From the cell containing the given text, extract its center point as [x, y] coordinate. 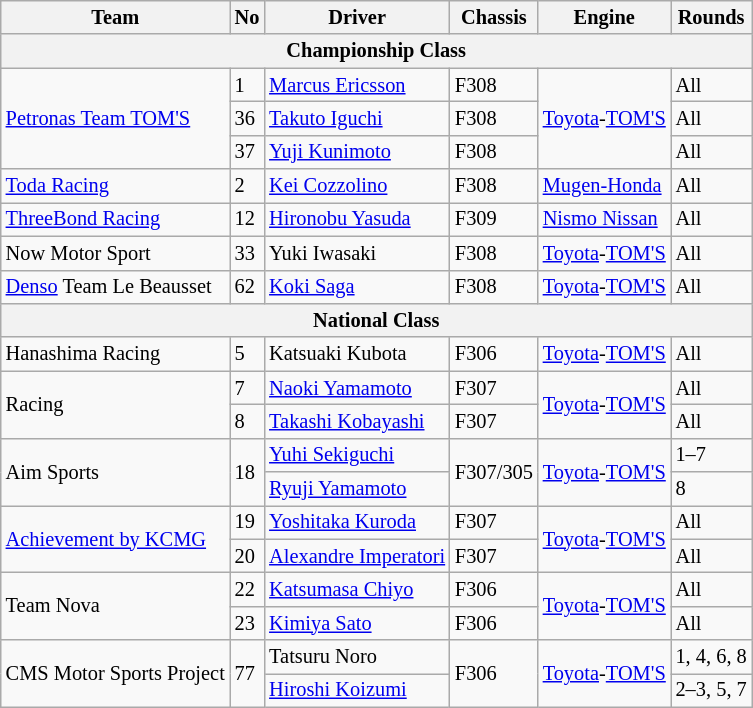
CMS Motor Sports Project [116, 674]
20 [248, 556]
Racing [116, 404]
22 [248, 589]
1, 4, 6, 8 [712, 657]
Team [116, 17]
F309 [494, 219]
Engine [604, 17]
33 [248, 253]
Kei Cozzolino [357, 186]
Naoki Yamamoto [357, 388]
F307/305 [494, 472]
Tatsuru Noro [357, 657]
Yuji Kunimoto [357, 152]
Aim Sports [116, 472]
Yuhi Sekiguchi [357, 455]
Team Nova [116, 606]
No [248, 17]
Katsuaki Kubota [357, 354]
Achievement by KCMG [116, 538]
Championship Class [376, 51]
Denso Team Le Beausset [116, 287]
Hiroshi Koizumi [357, 690]
ThreeBond Racing [116, 219]
Marcus Ericsson [357, 85]
23 [248, 623]
5 [248, 354]
2 [248, 186]
77 [248, 674]
12 [248, 219]
Chassis [494, 17]
7 [248, 388]
Hironobu Yasuda [357, 219]
1–7 [712, 455]
Nismo Nissan [604, 219]
Alexandre Imperatori [357, 556]
Rounds [712, 17]
Yoshitaka Kuroda [357, 522]
36 [248, 118]
Mugen-Honda [604, 186]
Takuto Iguchi [357, 118]
37 [248, 152]
Toda Racing [116, 186]
62 [248, 287]
Yuki Iwasaki [357, 253]
Driver [357, 17]
Hanashima Racing [116, 354]
Ryuji Yamamoto [357, 489]
Kimiya Sato [357, 623]
19 [248, 522]
Now Motor Sport [116, 253]
Koki Saga [357, 287]
Takashi Kobayashi [357, 421]
2–3, 5, 7 [712, 690]
18 [248, 472]
Katsumasa Chiyo [357, 589]
National Class [376, 320]
1 [248, 85]
Petronas Team TOM'S [116, 118]
